Pinpoint the cell where the given text exists, returning its (x, y) midpoint coordinate. 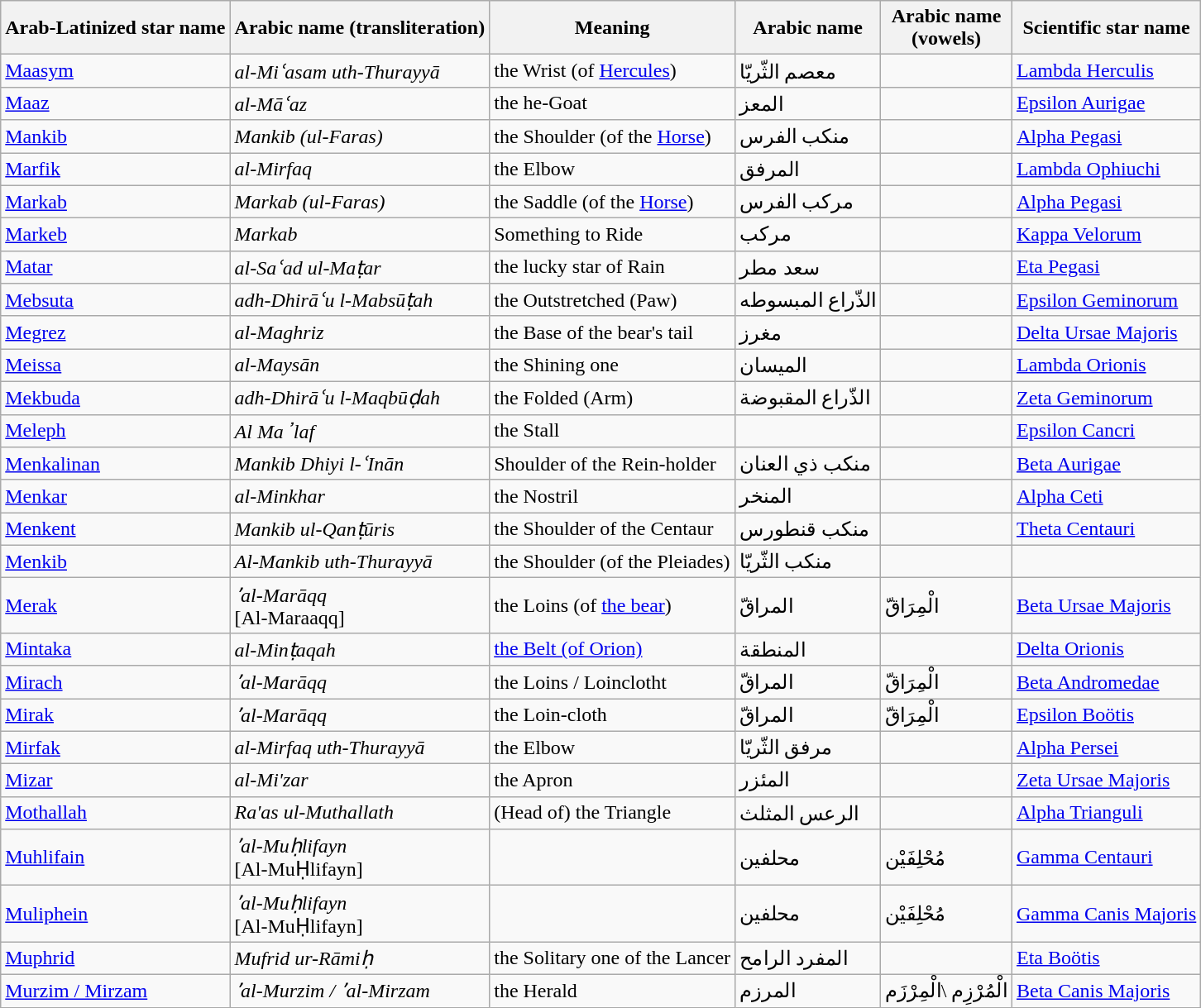
Kappa Velorum (1106, 235)
Marfik (116, 169)
Delta Orionis (1106, 649)
Mizar (116, 781)
المرفق (808, 169)
Something to Ride (612, 235)
Gamma Centauri (1106, 858)
the Folded (Arm) (612, 398)
المنطقة (808, 649)
Menkalinan (116, 464)
Shoulder of the Rein-holder (612, 464)
الميسان (808, 365)
adh-Dhirāʿu l-Mabsūṭah (360, 300)
Mankib Dhiyi l-ʿInān (360, 464)
al-Miʿasam uth-Thurayyā (360, 71)
Meaning (612, 28)
Arabic name (transliteration) (360, 28)
al-Maghriz (360, 332)
Maaz (116, 103)
(Head of) the Triangle (612, 813)
the Loin-cloth (612, 714)
al-Minkhar (360, 496)
Beta Canis Majoris (1106, 991)
Merak (116, 605)
the Stall (612, 431)
Mintaka (116, 649)
the Nostril (612, 496)
al-Māʿaz (360, 103)
Matar (116, 267)
Epsilon Cancri (1106, 431)
the Loins / Loinclotht (612, 682)
Menkent (116, 529)
Alpha Persei (1106, 748)
Menkib (116, 561)
المفرد الرامح (808, 958)
منكب الفرس (808, 136)
ʼal-Marāqq[Al-Maraaqq] (360, 605)
مركب (808, 235)
Mankib (ul-Faras) (360, 136)
Zeta Ursae Majoris (1106, 781)
منكب ذي العنان (808, 464)
al-Saʿad ul-Maṭar (360, 267)
مركب الفرس (808, 202)
Theta Centauri (1106, 529)
المعز (808, 103)
Mirak (116, 714)
Eta Pegasi (1106, 267)
Epsilon Aurigae (1106, 103)
Zeta Geminorum (1106, 398)
Meleph (116, 431)
المئزر (808, 781)
the Shoulder (of the Horse) (612, 136)
الذّراع المبسوطه (808, 300)
Lambda Ophiuchi (1106, 169)
معصم الثّريّا (808, 71)
Maasym (116, 71)
Muphrid (116, 958)
the he-Goat (612, 103)
منكب قنطورس (808, 529)
الرعس المثلث (808, 813)
the Saddle (of the Horse) (612, 202)
the Wrist (of Hercules) (612, 71)
الذّراع المقبوضة (808, 398)
Epsilon Boötis (1106, 714)
adh-Dhirāʿu l-Maqbūḍah (360, 398)
Arabic name (808, 28)
Megrez (116, 332)
Mirfak (116, 748)
Muliphein (116, 914)
Lambda Herculis (1106, 71)
Mothallah (116, 813)
Mankib (116, 136)
Mirach (116, 682)
مرفق الثّريّا (808, 748)
Mebsuta (116, 300)
Beta Ursae Majoris (1106, 605)
al-Mirfaq uth-Thurayyā (360, 748)
the Outstretched (Paw) (612, 300)
Scientific star name (1106, 28)
the Apron (612, 781)
the Solitary one of the Lancer (612, 958)
Arab-Latinized star name (116, 28)
the lucky star of Rain (612, 267)
ʼal-Murzim / ʼal-Mirzam (360, 991)
منكب الثّريّا (808, 561)
the Shoulder of the Centaur (612, 529)
Epsilon Geminorum (1106, 300)
the Belt (of Orion) (612, 649)
Markab (ul-Faras) (360, 202)
Delta Ursae Majoris (1106, 332)
Gamma Canis Majoris (1106, 914)
Beta Andromedae (1106, 682)
the Base of the bear's tail (612, 332)
al-Mi'zar (360, 781)
Arabic name(vowels) (946, 28)
Menkar (116, 496)
Eta Boötis (1106, 958)
the Shoulder (of the Pleiades) (612, 561)
Lambda Orionis (1106, 365)
Beta Aurigae (1106, 464)
المرزم (808, 991)
Ra'as ul-Muthallath (360, 813)
Mekbuda (116, 398)
Al Ma᾽laf (360, 431)
al-Maysān (360, 365)
Al-Mankib uth-Thurayyā (360, 561)
Markeb (116, 235)
Alpha Ceti (1106, 496)
al-Minṭaqah (360, 649)
Meissa (116, 365)
Alpha Trianguli (1106, 813)
سعد مطر (808, 267)
Mufrid ur-Rāmiḥ (360, 958)
المنخر (808, 496)
Muhlifain (116, 858)
the Shining one (612, 365)
the Loins (of the bear) (612, 605)
مغرز (808, 332)
the Herald (612, 991)
al-Mirfaq (360, 169)
Murzim / Mirzam (116, 991)
Mankib ul-Qanṭūris (360, 529)
الْمُرْزِم \الْمِرْزَم (946, 991)
